Pinpoint the cell where the given text exists, returning its (X, Y) midpoint coordinate. 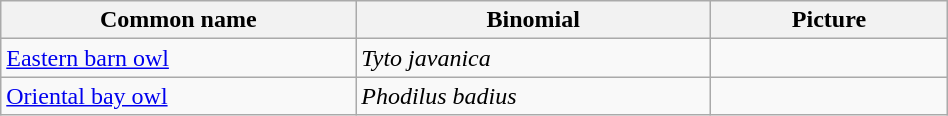
Common name (178, 20)
Tyto javanica (534, 58)
Picture (830, 20)
Binomial (534, 20)
Phodilus badius (534, 96)
Eastern barn owl (178, 58)
Oriental bay owl (178, 96)
